Search for the cell housing the specified text and yield its (x, y) center coordinate. 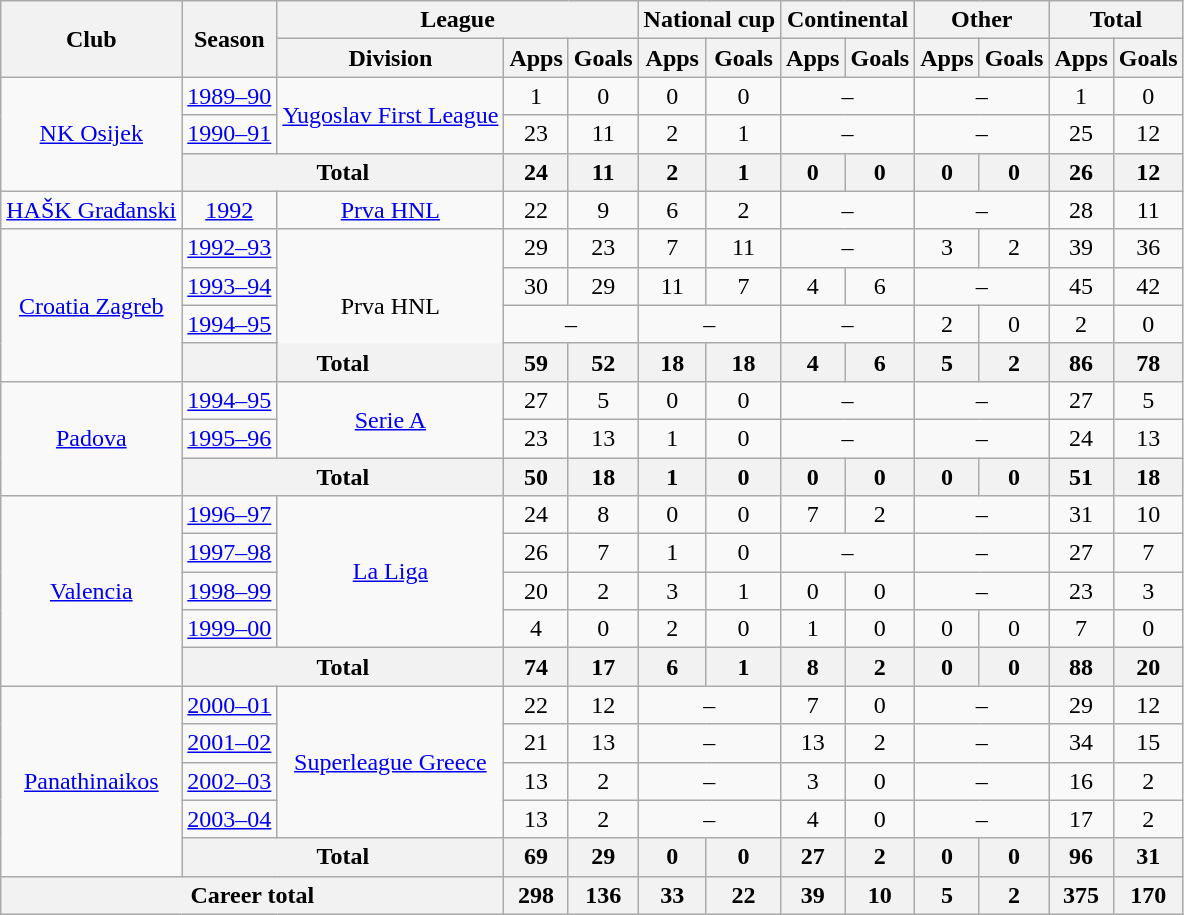
Season (230, 39)
Division (390, 58)
86 (1081, 362)
52 (603, 362)
69 (536, 857)
La Liga (390, 572)
1998–99 (230, 591)
Continental (848, 20)
1992 (230, 210)
50 (536, 477)
Panathinaikos (92, 781)
1997–98 (230, 553)
Croatia Zagreb (92, 305)
Serie A (390, 419)
1999–00 (230, 629)
Club (92, 39)
HAŠK Građanski (92, 210)
Yugoslav First League (390, 115)
136 (603, 895)
74 (536, 667)
9 (603, 210)
2001–02 (230, 743)
Valencia (92, 591)
2002–03 (230, 781)
League (458, 20)
170 (1148, 895)
Superleague Greece (390, 762)
28 (1081, 210)
21 (536, 743)
42 (1148, 286)
88 (1081, 667)
NK Osijek (92, 134)
45 (1081, 286)
16 (1081, 781)
25 (1081, 134)
1993–94 (230, 286)
2003–04 (230, 819)
1992–93 (230, 248)
30 (536, 286)
375 (1081, 895)
15 (1148, 743)
78 (1148, 362)
1990–91 (230, 134)
National cup (709, 20)
Padova (92, 438)
298 (536, 895)
Career total (252, 895)
2000–01 (230, 705)
34 (1081, 743)
Other (982, 20)
51 (1081, 477)
96 (1081, 857)
1989–90 (230, 96)
59 (536, 362)
36 (1148, 248)
1995–96 (230, 438)
1996–97 (230, 515)
33 (672, 895)
